Capture the cell that displays the provided text and extract its (X, Y) central coordinate. 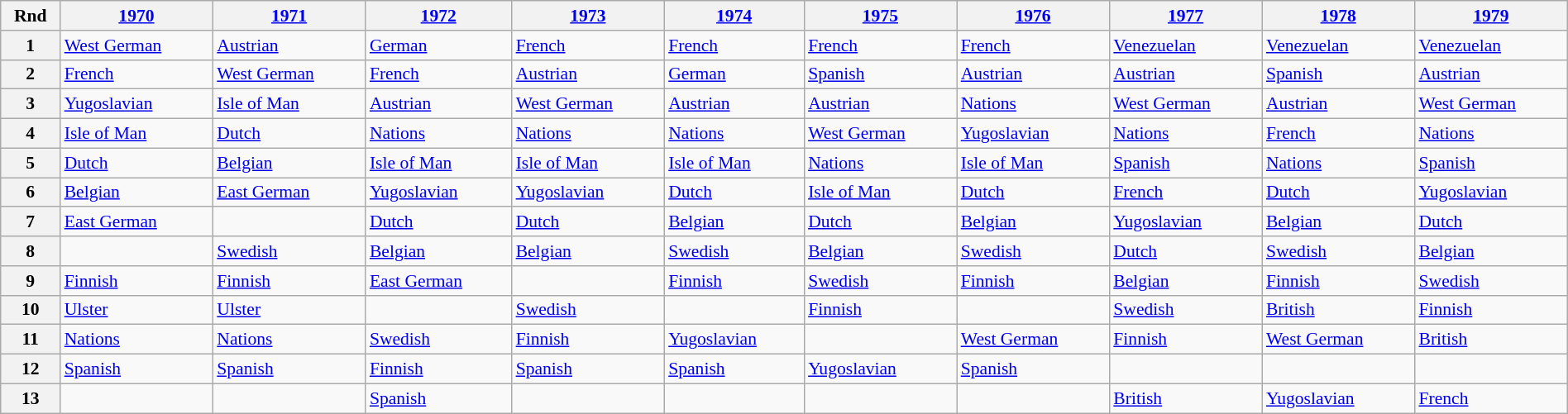
1974 (734, 16)
1979 (1490, 16)
13 (31, 398)
1972 (438, 16)
1973 (589, 16)
1970 (137, 16)
10 (31, 310)
12 (31, 369)
Rnd (31, 16)
1978 (1338, 16)
1975 (880, 16)
4 (31, 134)
1971 (289, 16)
11 (31, 340)
8 (31, 251)
6 (31, 193)
9 (31, 281)
5 (31, 163)
1 (31, 45)
3 (31, 104)
7 (31, 222)
1976 (1034, 16)
1977 (1186, 16)
2 (31, 74)
